Locate the cell with the specified text and output its (x, y) center coordinate. 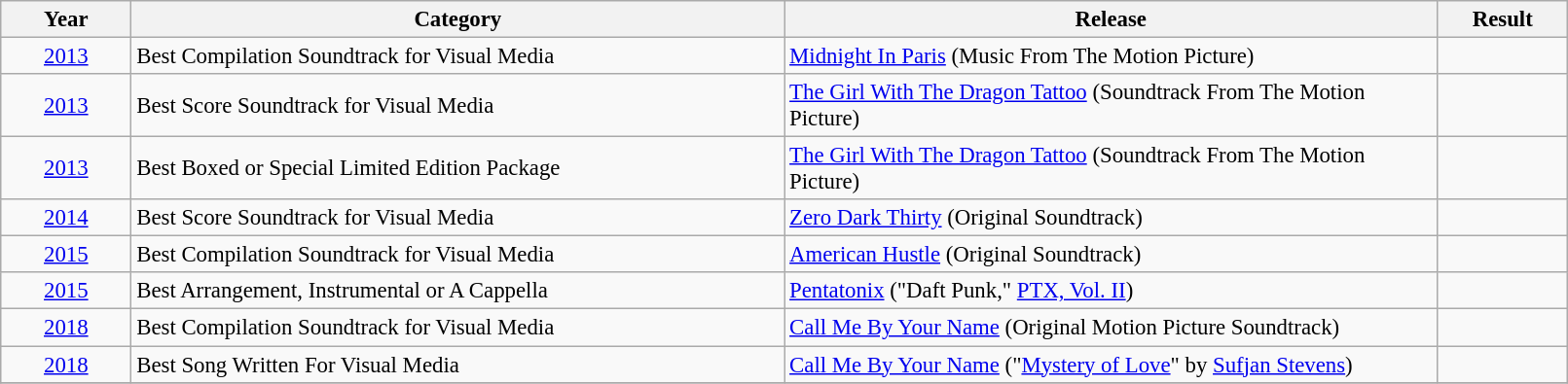
American Hustle (Original Soundtrack) (1112, 255)
Zero Dark Thirty (Original Soundtrack) (1112, 218)
Result (1503, 19)
Pentatonix ("Daft Punk," PTX, Vol. II) (1112, 291)
Release (1112, 19)
Midnight In Paris (Music From The Motion Picture) (1112, 56)
Category (457, 19)
Best Boxed or Special Limited Edition Package (457, 169)
Call Me By Your Name (Original Motion Picture Soundtrack) (1112, 328)
Best Arrangement, Instrumental or A Cappella (457, 291)
Best Song Written For Visual Media (457, 365)
2014 (66, 218)
Call Me By Your Name ("Mystery of Love" by Sufjan Stevens) (1112, 365)
Year (66, 19)
